Return the (x, y) coordinate for the center point of the cell that contains the specified text.  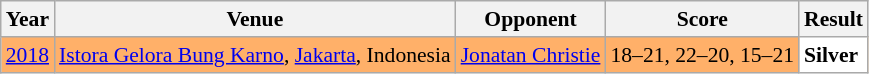
Istora Gelora Bung Karno, Jakarta, Indonesia (255, 55)
2018 (28, 55)
Venue (255, 19)
18–21, 22–20, 15–21 (702, 55)
Opponent (531, 19)
Jonatan Christie (531, 55)
Year (28, 19)
Result (834, 19)
Silver (834, 55)
Score (702, 19)
